Detect which cell encompasses the target text, then output its [x, y] center coordinate. 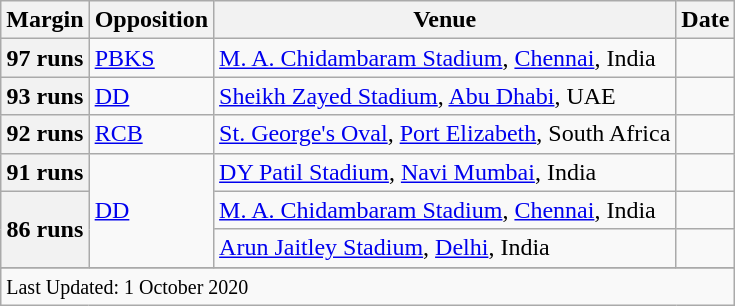
Arun Jaitley Stadium, Delhi, India [445, 248]
Sheikh Zayed Stadium, Abu Dhabi, UAE [445, 96]
Venue [445, 20]
97 runs [45, 58]
RCB [151, 134]
DY Patil Stadium, Navi Mumbai, India [445, 172]
93 runs [45, 96]
PBKS [151, 58]
Margin [45, 20]
Last Updated: 1 October 2020 [368, 286]
92 runs [45, 134]
St. George's Oval, Port Elizabeth, South Africa [445, 134]
86 runs [45, 229]
Date [706, 20]
91 runs [45, 172]
Opposition [151, 20]
